For the text-containing cell, return its midpoint in (X, Y) coordinate format. 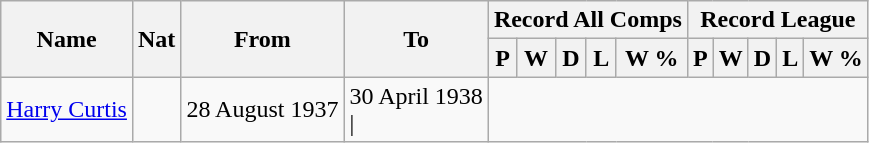
Record League (778, 20)
Harry Curtis (67, 110)
Name (67, 39)
30 April 1938| (416, 110)
To (416, 39)
Record All Comps (588, 20)
From (262, 39)
28 August 1937 (262, 110)
Nat (156, 39)
